Output the (x, y) coordinate of the center of the cell containing the given text.  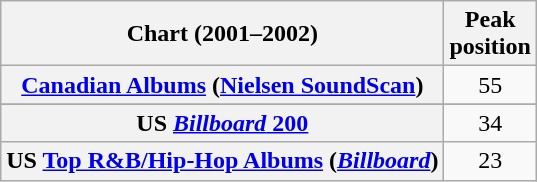
US Top R&B/Hip-Hop Albums (Billboard) (222, 161)
55 (490, 85)
Canadian Albums (Nielsen SoundScan) (222, 85)
Peakposition (490, 34)
Chart (2001–2002) (222, 34)
US Billboard 200 (222, 123)
23 (490, 161)
34 (490, 123)
